Detect which cell encompasses the target text, then output its [x, y] center coordinate. 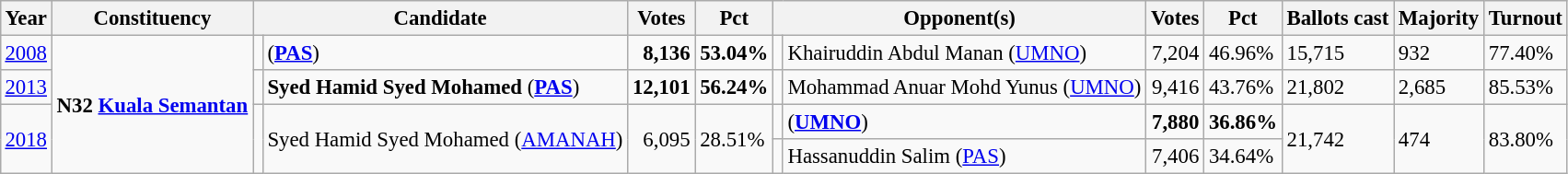
7,204 [1175, 52]
21,742 [1337, 140]
9,416 [1175, 87]
83.80% [1525, 140]
6,095 [661, 140]
85.53% [1525, 87]
2008 [26, 52]
56.24% [735, 87]
Syed Hamid Syed Mohamed (PAS) [446, 87]
7,880 [1175, 122]
N32 Kuala Semantan [152, 104]
Constituency [152, 18]
8,136 [661, 52]
474 [1439, 140]
53.04% [735, 52]
Majority [1439, 18]
2018 [26, 140]
932 [1439, 52]
Syed Hamid Syed Mohamed (AMANAH) [446, 140]
Turnout [1525, 18]
46.96% [1243, 52]
43.76% [1243, 87]
77.40% [1525, 52]
36.86% [1243, 122]
34.64% [1243, 157]
Opponent(s) [959, 18]
Hassanuddin Salim (PAS) [964, 157]
(UMNO) [964, 122]
28.51% [735, 140]
Year [26, 18]
Mohammad Anuar Mohd Yunus (UMNO) [964, 87]
Candidate [440, 18]
15,715 [1337, 52]
(PAS) [446, 52]
12,101 [661, 87]
21,802 [1337, 87]
2013 [26, 87]
2,685 [1439, 87]
Khairuddin Abdul Manan (UMNO) [964, 52]
Ballots cast [1337, 18]
7,406 [1175, 157]
